From the cell containing the given text, extract its center point as [X, Y] coordinate. 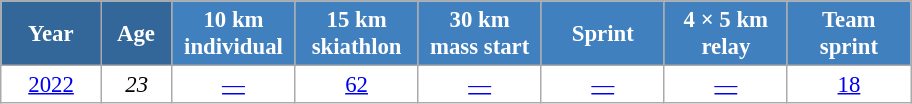
62 [356, 85]
Sprint [602, 34]
23 [136, 85]
30 km mass start [480, 34]
4 × 5 km relay [726, 34]
10 km individual [234, 34]
Age [136, 34]
Year [52, 34]
15 km skiathlon [356, 34]
2022 [52, 85]
18 [848, 85]
Team sprint [848, 34]
